Pinpoint the cell where the given text exists, returning its [X, Y] midpoint coordinate. 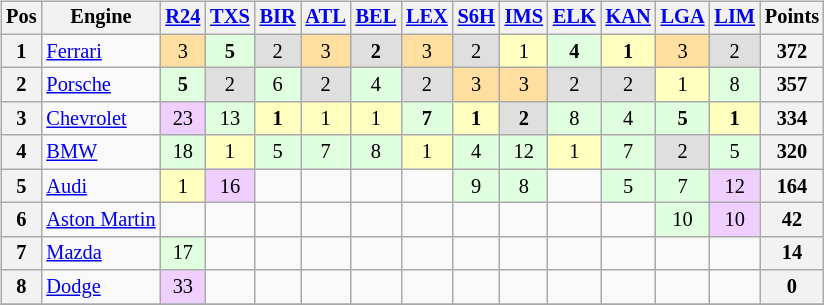
Dodge [100, 287]
Audi [100, 186]
Mazda [100, 253]
16 [230, 186]
Ferrari [100, 51]
BMW [100, 152]
ELK [574, 18]
Porsche [100, 85]
334 [792, 119]
BIR [278, 18]
18 [182, 152]
LGA [683, 18]
Points [792, 18]
320 [792, 152]
BEL [376, 18]
372 [792, 51]
Chevrolet [100, 119]
LEX [427, 18]
42 [792, 220]
33 [182, 287]
17 [182, 253]
357 [792, 85]
Engine [100, 18]
Pos [21, 18]
TXS [230, 18]
KAN [628, 18]
R24 [182, 18]
23 [182, 119]
0 [792, 287]
164 [792, 186]
IMS [524, 18]
ATL [326, 18]
13 [230, 119]
S6H [476, 18]
9 [476, 186]
14 [792, 253]
LIM [734, 18]
Aston Martin [100, 220]
